Pinpoint the cell where the given text exists, returning its [x, y] midpoint coordinate. 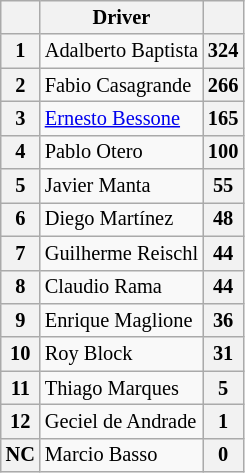
12 [20, 421]
Roy Block [122, 354]
0 [223, 455]
Driver [122, 17]
7 [20, 253]
11 [20, 388]
Fabio Casagrande [122, 85]
Javier Manta [122, 186]
Marcio Basso [122, 455]
2 [20, 85]
36 [223, 320]
165 [223, 118]
Ernesto Bessone [122, 118]
Thiago Marques [122, 388]
Adalberto Baptista [122, 51]
Geciel de Andrade [122, 421]
6 [20, 219]
4 [20, 152]
100 [223, 152]
8 [20, 287]
Claudio Rama [122, 287]
9 [20, 320]
Enrique Maglione [122, 320]
31 [223, 354]
48 [223, 219]
Pablo Otero [122, 152]
266 [223, 85]
10 [20, 354]
55 [223, 186]
Diego Martínez [122, 219]
3 [20, 118]
NC [20, 455]
Guilherme Reischl [122, 253]
324 [223, 51]
